Capture the cell that displays the provided text and extract its [x, y] central coordinate. 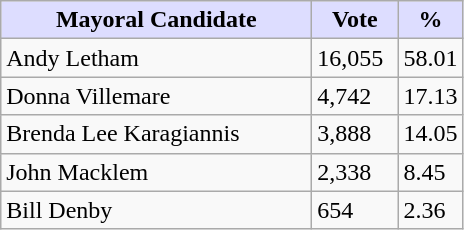
Bill Denby [156, 210]
% [430, 20]
Donna Villemare [156, 96]
2,338 [355, 172]
3,888 [355, 134]
John Macklem [156, 172]
17.13 [430, 96]
4,742 [355, 96]
Mayoral Candidate [156, 20]
58.01 [430, 58]
Brenda Lee Karagiannis [156, 134]
Vote [355, 20]
654 [355, 210]
2.36 [430, 210]
14.05 [430, 134]
Andy Letham [156, 58]
8.45 [430, 172]
16,055 [355, 58]
